Find where the given text appears and provide that cell's center as (x, y) coordinate. 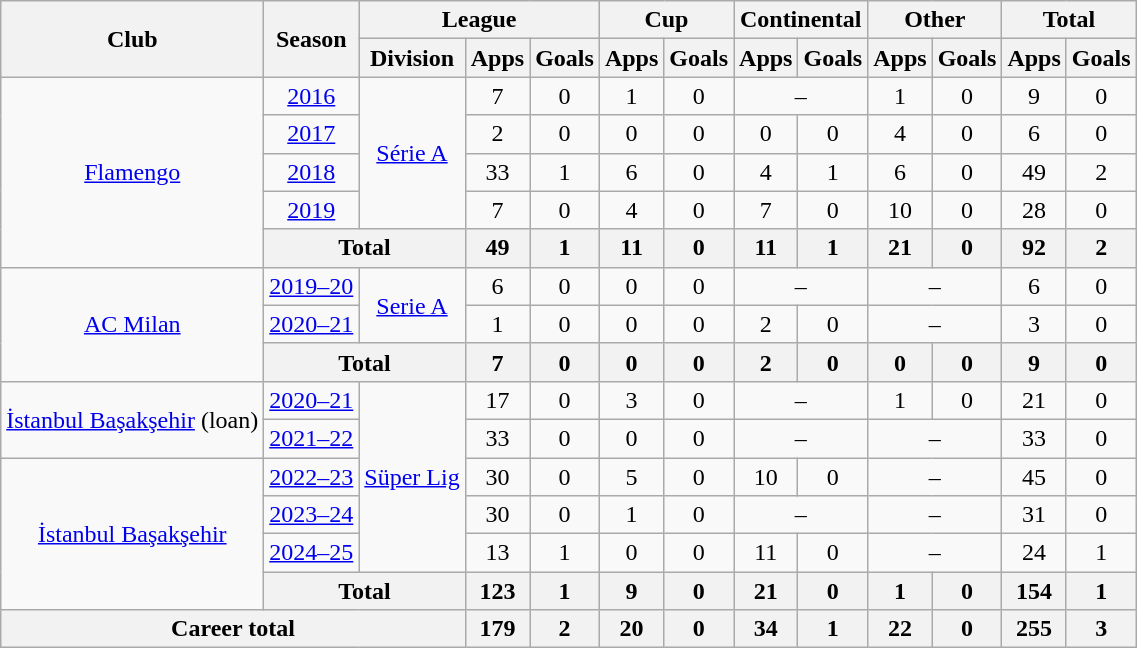
Division (412, 58)
123 (497, 591)
2021–22 (312, 438)
Career total (233, 629)
2019 (312, 210)
2022–23 (312, 477)
Club (132, 39)
31 (1034, 515)
13 (497, 553)
Série A (412, 153)
2023–24 (312, 515)
Serie A (412, 305)
2016 (312, 96)
20 (631, 629)
2018 (312, 172)
5 (631, 477)
2019–20 (312, 286)
17 (497, 400)
AC Milan (132, 324)
45 (1034, 477)
24 (1034, 553)
League (480, 20)
Season (312, 39)
255 (1034, 629)
Cup (666, 20)
22 (900, 629)
154 (1034, 591)
2017 (312, 134)
28 (1034, 210)
92 (1034, 248)
İstanbul Başakşehir (132, 534)
Continental (801, 20)
179 (497, 629)
İstanbul Başakşehir (loan) (132, 419)
2024–25 (312, 553)
34 (766, 629)
Süper Lig (412, 476)
Flamengo (132, 172)
Other (935, 20)
